Provide the [x, y] coordinate of the cell's center where the given text is located.  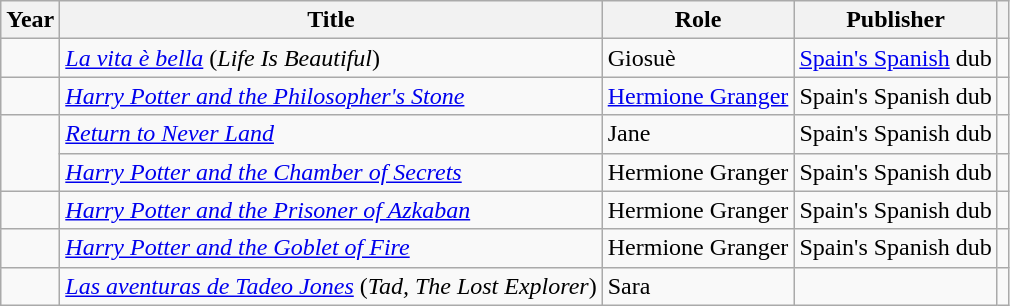
La vita è bella (Life Is Beautiful) [331, 58]
Harry Potter and the Philosopher's Stone [331, 96]
Role [698, 20]
Year [30, 20]
Return to Never Land [331, 134]
Title [331, 20]
Giosuè [698, 58]
Sara [698, 286]
Harry Potter and the Chamber of Secrets [331, 172]
Publisher [896, 20]
Harry Potter and the Prisoner of Azkaban [331, 210]
Harry Potter and the Goblet of Fire [331, 248]
Las aventuras de Tadeo Jones (Tad, The Lost Explorer) [331, 286]
Jane [698, 134]
